From the cell containing the given text, extract its center point as (X, Y) coordinate. 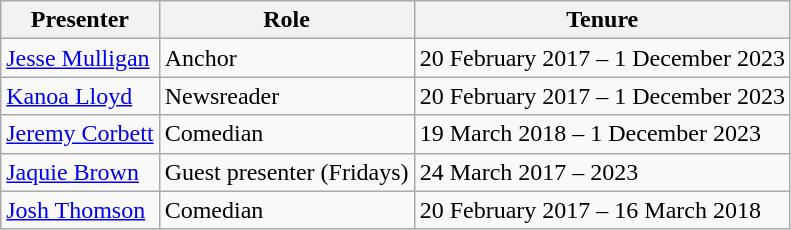
Jeremy Corbett (80, 134)
24 March 2017 – 2023 (602, 172)
Anchor (286, 58)
Kanoa Lloyd (80, 96)
Guest presenter (Fridays) (286, 172)
19 March 2018 – 1 December 2023 (602, 134)
Jesse Mulligan (80, 58)
Presenter (80, 20)
Josh Thomson (80, 210)
Role (286, 20)
Newsreader (286, 96)
Tenure (602, 20)
Jaquie Brown (80, 172)
20 February 2017 – 16 March 2018 (602, 210)
